From the cell containing the given text, extract its center point as (x, y) coordinate. 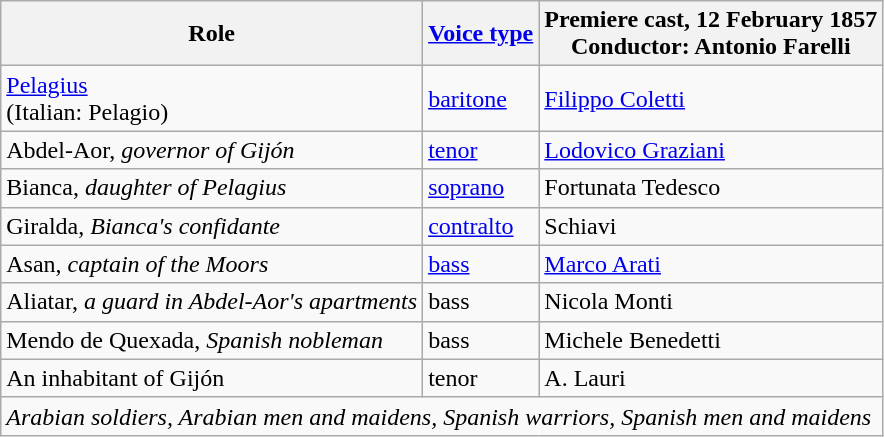
Role (212, 34)
Asan, captain of the Moors (212, 264)
Mendo de Quexada, Spanish nobleman (212, 340)
baritone (481, 98)
Schiavi (711, 226)
Bianca, daughter of Pelagius (212, 188)
Filippo Coletti (711, 98)
Lodovico Graziani (711, 150)
Premiere cast, 12 February 1857Conductor: Antonio Farelli (711, 34)
Nicola Monti (711, 302)
Fortunata Tedesco (711, 188)
A. Lauri (711, 378)
Giralda, Bianca's confidante (212, 226)
Voice type (481, 34)
Aliatar, a guard in Abdel-Aor's apartments (212, 302)
contralto (481, 226)
Arabian soldiers, Arabian men and maidens, Spanish warriors, Spanish men and maidens (442, 416)
Marco Arati (711, 264)
soprano (481, 188)
Abdel-Aor, governor of Gijón (212, 150)
Pelagius(Italian: Pelagio) (212, 98)
Michele Benedetti (711, 340)
An inhabitant of Gijón (212, 378)
